Find where the given text appears and provide that cell's center as (X, Y) coordinate. 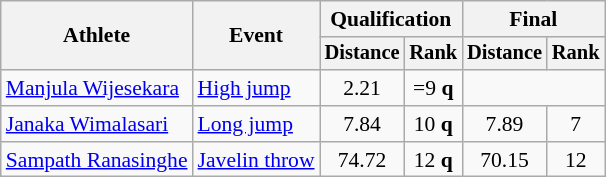
Janaka Wimalasari (97, 124)
=9 q (433, 88)
2.21 (362, 88)
Qualification (391, 19)
Long jump (256, 124)
10 q (433, 124)
Athlete (97, 36)
High jump (256, 88)
7.84 (362, 124)
Manjula Wijesekara (97, 88)
Final (533, 19)
7 (576, 124)
Event (256, 36)
7.89 (504, 124)
